Determine the (x, y) coordinate at the center of the cell enclosing the given text.  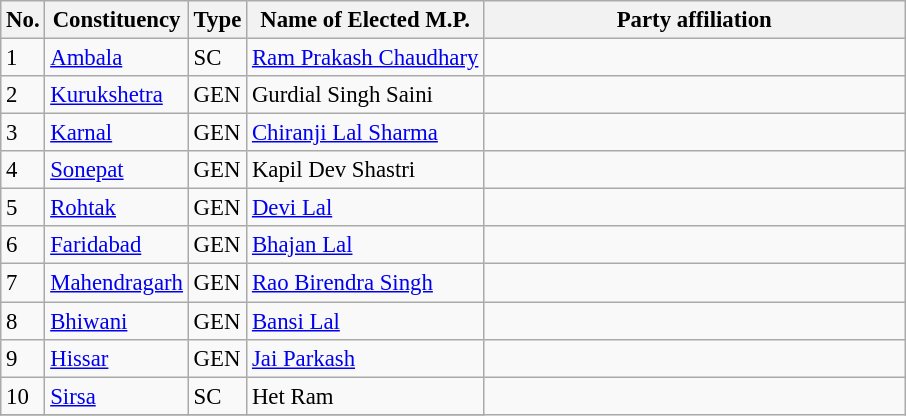
Faridabad (116, 245)
Chiranji Lal Sharma (366, 133)
10 (23, 396)
Bansi Lal (366, 321)
Type (217, 20)
Party affiliation (694, 20)
Ambala (116, 58)
Devi Lal (366, 208)
Karnal (116, 133)
Rohtak (116, 208)
4 (23, 170)
Jai Parkash (366, 358)
Kurukshetra (116, 95)
Constituency (116, 20)
No. (23, 20)
Gurdial Singh Saini (366, 95)
8 (23, 321)
Ram Prakash Chaudhary (366, 58)
2 (23, 95)
Name of Elected M.P. (366, 20)
7 (23, 283)
9 (23, 358)
Sonepat (116, 170)
Kapil Dev Shastri (366, 170)
Hissar (116, 358)
Bhajan Lal (366, 245)
Mahendragarh (116, 283)
Het Ram (366, 396)
Sirsa (116, 396)
Bhiwani (116, 321)
3 (23, 133)
1 (23, 58)
Rao Birendra Singh (366, 283)
6 (23, 245)
5 (23, 208)
